Output the (x, y) coordinate of the center of the cell containing the given text.  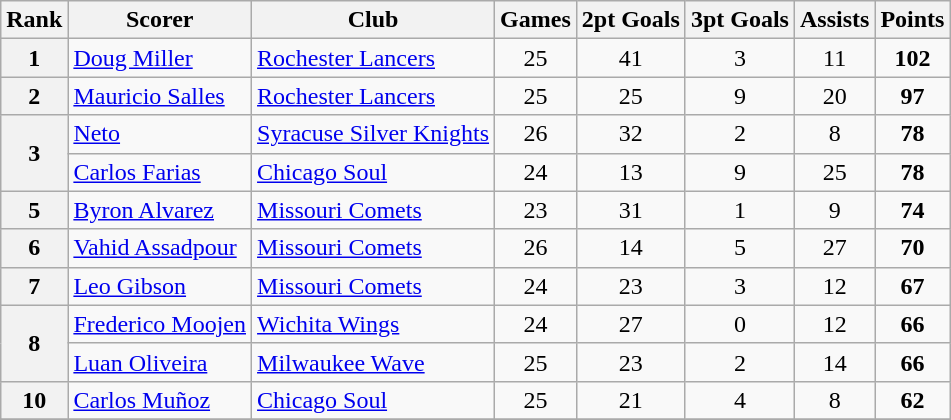
Vahid Assadpour (160, 248)
62 (912, 400)
Leo Gibson (160, 286)
Rank (34, 20)
Neto (160, 134)
10 (34, 400)
Luan Oliveira (160, 362)
Carlos Farias (160, 172)
97 (912, 96)
20 (834, 96)
4 (740, 400)
74 (912, 210)
31 (630, 210)
2pt Goals (630, 20)
Assists (834, 20)
7 (34, 286)
Club (374, 20)
Carlos Muñoz (160, 400)
21 (630, 400)
67 (912, 286)
Syracuse Silver Knights (374, 134)
3pt Goals (740, 20)
Frederico Moojen (160, 324)
Byron Alvarez (160, 210)
13 (630, 172)
Doug Miller (160, 58)
32 (630, 134)
102 (912, 58)
70 (912, 248)
Mauricio Salles (160, 96)
Milwaukee Wave (374, 362)
6 (34, 248)
0 (740, 324)
41 (630, 58)
11 (834, 58)
Games (536, 20)
Points (912, 20)
Scorer (160, 20)
Wichita Wings (374, 324)
